From the cell containing the given text, extract its center point as [x, y] coordinate. 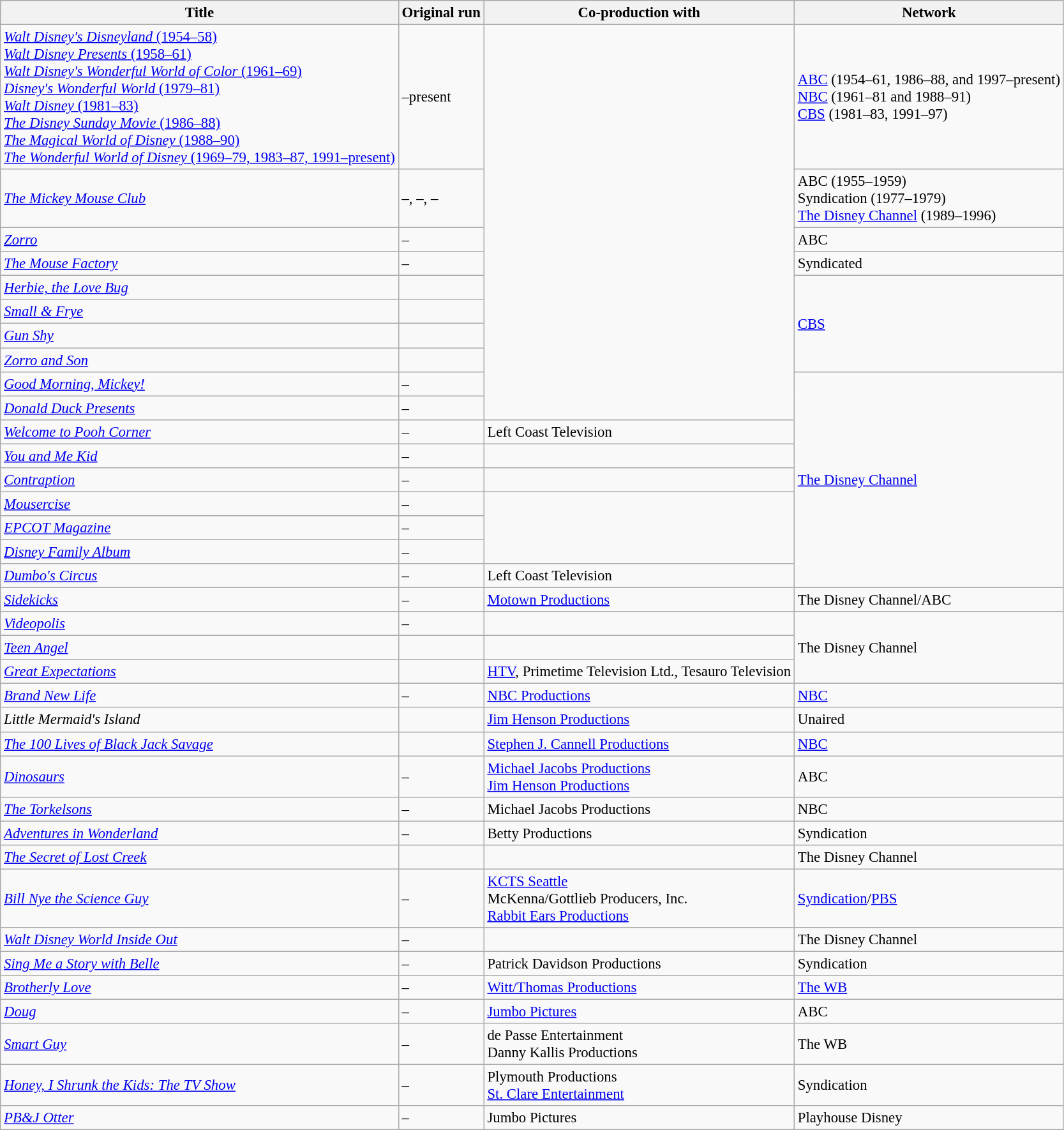
The 100 Lives of Black Jack Savage [199, 744]
Zorro [199, 240]
Brand New Life [199, 696]
Dinosaurs [199, 776]
The Mouse Factory [199, 264]
KCTS SeattleMcKenna/Gottlieb Producers, Inc.Rabbit Ears Productions [639, 898]
The Secret of Lost Creek [199, 857]
Stephen J. Cannell Productions [639, 744]
Little Mermaid's Island [199, 720]
Walt Disney World Inside Out [199, 940]
Network [929, 13]
The Disney Channel/ABC [929, 600]
Disney Family Album [199, 552]
Smart Guy [199, 1044]
Playhouse Disney [929, 1118]
Syndicated [929, 264]
Patrick Davidson Productions [639, 963]
Teen Angel [199, 648]
Title [199, 13]
Mousercise [199, 504]
Motown Productions [639, 600]
HTV, Primetime Television Ltd., Tesauro Television [639, 672]
Original run [441, 13]
ABC (1954–61, 1986–88, and 1997–present)NBC (1961–81 and 1988–91)CBS (1981–83, 1991–97) [929, 97]
Jim Henson Productions [639, 720]
Good Morning, Mickey! [199, 384]
EPCOT Magazine [199, 528]
Bill Nye the Science Guy [199, 898]
Brotherly Love [199, 988]
The Torkelsons [199, 809]
Small & Frye [199, 312]
Zorro and Son [199, 360]
Doug [199, 1012]
Michael Jacobs ProductionsJim Henson Productions [639, 776]
You and Me Kid [199, 456]
Co-production with [639, 13]
The Mickey Mouse Club [199, 199]
Gun Shy [199, 336]
ABC (1955–1959)Syndication (1977–1979)The Disney Channel (1989–1996) [929, 199]
Michael Jacobs Productions [639, 809]
de Passe EntertainmentDanny Kallis Productions [639, 1044]
Unaired [929, 720]
Welcome to Pooh Corner [199, 432]
Honey, I Shrunk the Kids: The TV Show [199, 1085]
Sing Me a Story with Belle [199, 963]
Donald Duck Presents [199, 408]
Witt/Thomas Productions [639, 988]
CBS [929, 324]
Contraption [199, 480]
–, –, – [441, 199]
Syndication/PBS [929, 898]
PB&J Otter [199, 1118]
Videopolis [199, 624]
–present [441, 97]
Dumbo's Circus [199, 576]
Betty Productions [639, 833]
Adventures in Wonderland [199, 833]
NBC Productions [639, 696]
Herbie, the Love Bug [199, 288]
Great Expectations [199, 672]
Plymouth ProductionsSt. Clare Entertainment [639, 1085]
Sidekicks [199, 600]
